For the text-containing cell, return its midpoint in [X, Y] coordinate format. 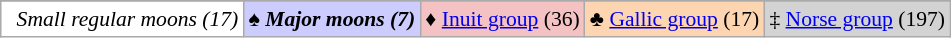
Small regular moons (17) [122, 19]
♠ Major moons (7) [332, 19]
‡ Norse group (197) [857, 19]
♣ Gallic group (17) [675, 19]
♦ Inuit group (36) [502, 19]
